Find where the given text appears and provide that cell's center as (x, y) coordinate. 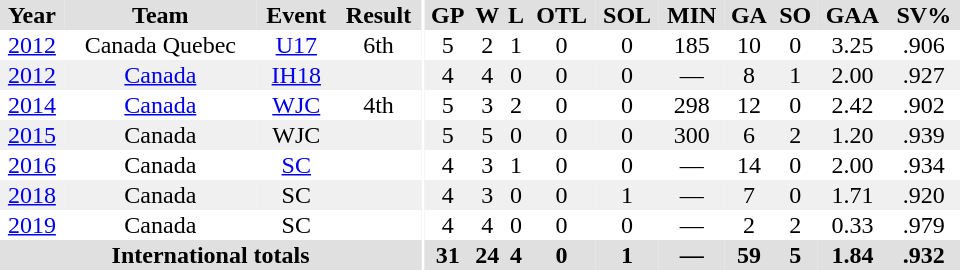
0.33 (852, 225)
3.25 (852, 45)
International totals (210, 255)
.902 (924, 105)
.932 (924, 255)
1.20 (852, 135)
2018 (32, 195)
2016 (32, 165)
4th (379, 105)
1.84 (852, 255)
6th (379, 45)
.906 (924, 45)
Canada Quebec (160, 45)
Event (296, 15)
L (516, 15)
2019 (32, 225)
W (487, 15)
GP (448, 15)
2014 (32, 105)
2015 (32, 135)
.920 (924, 195)
SO (795, 15)
SOL (627, 15)
GAA (852, 15)
14 (750, 165)
8 (750, 75)
.934 (924, 165)
31 (448, 255)
6 (750, 135)
OTL (562, 15)
GA (750, 15)
2.42 (852, 105)
24 (487, 255)
Result (379, 15)
298 (692, 105)
MIN (692, 15)
IH18 (296, 75)
12 (750, 105)
.939 (924, 135)
Year (32, 15)
SV% (924, 15)
.979 (924, 225)
1.71 (852, 195)
59 (750, 255)
300 (692, 135)
7 (750, 195)
Team (160, 15)
10 (750, 45)
185 (692, 45)
.927 (924, 75)
U17 (296, 45)
